Identify which cell holds the provided text, then report its (X, Y) central coordinate. 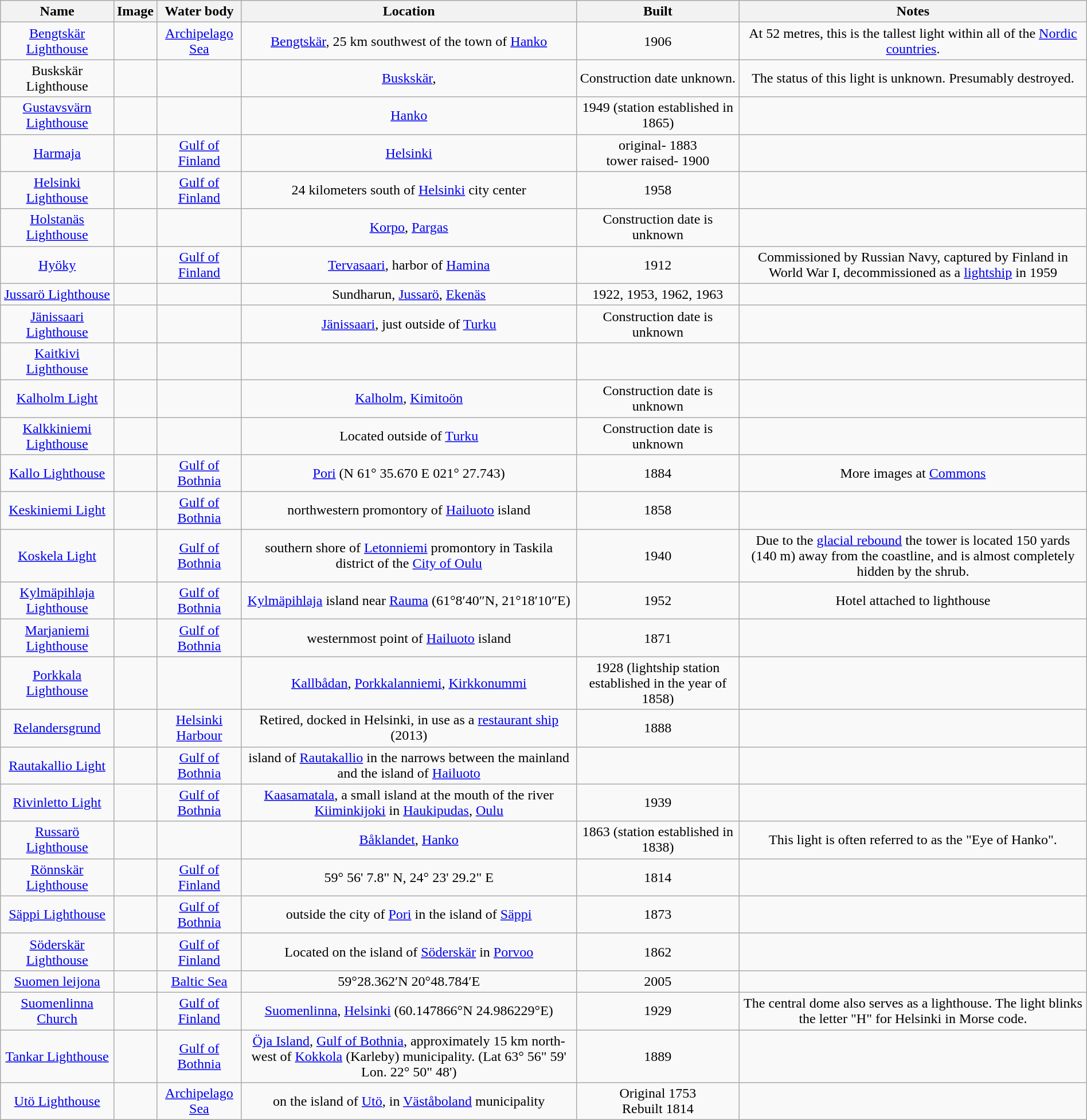
Image (135, 11)
1912 (658, 265)
1940 (658, 556)
Built (658, 11)
1958 (658, 190)
Kaitkivi Lighthouse (57, 361)
Baltic Sea (199, 981)
Commissioned by Russian Navy, captured by Finland in World War I, decommissioned as a lightship in 1959 (913, 265)
1858 (658, 510)
1952 (658, 601)
1814 (658, 877)
1928 (lightship station established in the year of 1858) (658, 683)
Tervasaari, harbor of Hamina (409, 265)
1922, 1953, 1962, 1963 (658, 294)
The central dome also serves as a lighthouse. The light blinks the letter "H" for Helsinki in Morse code. (913, 1010)
Bengtskär, 25 km southwest of the town of Hanko (409, 41)
1888 (658, 728)
Suomen leijona (57, 981)
59°28.362′N 20°48.784′E (409, 981)
1949 (station established in 1865) (658, 116)
Hotel attached to lighthouse (913, 601)
1884 (658, 474)
Koskela Light (57, 556)
Kallbådan, Porkkalanniemi, Kirkkonummi (409, 683)
Retired, docked in Helsinki, in use as a restaurant ship (2013) (409, 728)
Construction date unknown. (658, 78)
Jänissaari Lighthouse (57, 323)
The status of this light is unknown. Presumably destroyed. (913, 78)
Bengtskär Lighthouse (57, 41)
Original 1753Rebuilt 1814 (658, 1101)
Porkkala Lighthouse (57, 683)
1862 (658, 952)
Jussarö Lighthouse (57, 294)
Water body (199, 11)
Utö Lighthouse (57, 1101)
Öja Island, Gulf of Bothnia, approximately 15 km north-west of Kokkola (Karleby) municipality. (Lat 63° 56" 59' Lon. 22° 50" 48') (409, 1056)
24 kilometers south of Helsinki city center (409, 190)
Sundharun, Jussarö, Ekenäs (409, 294)
1871 (658, 638)
Rivinletto Light (57, 803)
1906 (658, 41)
Rönnskär Lighthouse (57, 877)
Rautakallio Light (57, 765)
2005 (658, 981)
Harmaja (57, 153)
Säppi Lighthouse (57, 914)
southern shore of Letonniemi promontory in Taskila district of the City of Oulu (409, 556)
1863 (station established in 1838) (658, 840)
Holstanäs Lighthouse (57, 227)
Tankar Lighthouse (57, 1056)
Suomenlinna, Helsinki (60.147866°N 24.986229°E) (409, 1010)
1929 (658, 1010)
Helsinki (409, 153)
Kaasamatala, a small island at the mouth of the river Kiiminkijoki in Haukipudas, Oulu (409, 803)
Helsinki Harbour (199, 728)
This light is often referred to as the "Eye of Hanko". (913, 840)
Gustavsvärn Lighthouse (57, 116)
Kylmäpihlaja Lighthouse (57, 601)
Relandersgrund (57, 728)
Helsinki Lighthouse (57, 190)
At 52 metres, this is the tallest light within all of the Nordic countries. (913, 41)
Suomenlinna Church (57, 1010)
Notes (913, 11)
on the island of Utö, in Väståboland municipality (409, 1101)
Location (409, 11)
Buskskär, (409, 78)
Jänissaari, just outside of Turku (409, 323)
Hanko (409, 116)
Kalholm Light (57, 398)
outside the city of Pori in the island of Säppi (409, 914)
Located on the island of Söderskär in Porvoo (409, 952)
Buskskär Lighthouse (57, 78)
Name (57, 11)
Pori (N 61° 35.670 E 021° 27.743) (409, 474)
1889 (658, 1056)
Kalholm, Kimitoön (409, 398)
Marjaniemi Lighthouse (57, 638)
Due to the glacial rebound the tower is located 150 yards (140 m) away from the coastline, and is almost completely hidden by the shrub. (913, 556)
original- 1883tower raised- 1900 (658, 153)
Hyöky (57, 265)
Söderskär Lighthouse (57, 952)
island of Rautakallio in the narrows between the mainland and the island of Hailuoto (409, 765)
1939 (658, 803)
59° 56' 7.8" N, 24° 23' 29.2" E (409, 877)
Keskiniemi Light (57, 510)
northwestern promontory of Hailuoto island (409, 510)
1873 (658, 914)
More images at Commons (913, 474)
Båklandet, Hanko (409, 840)
Kylmäpihlaja island near Rauma (61°8′40″N, 21°18′10″E) (409, 601)
Korpo, Pargas (409, 227)
Kallo Lighthouse (57, 474)
westernmost point of Hailuoto island (409, 638)
Kalkkiniemi Lighthouse (57, 436)
Russarö Lighthouse (57, 840)
Located outside of Turku (409, 436)
